Detect which cell encompasses the target text, then output its [X, Y] center coordinate. 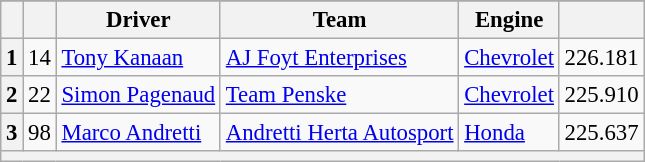
Team [339, 20]
Engine [509, 20]
14 [40, 58]
Marco Andretti [138, 133]
3 [12, 133]
226.181 [602, 58]
Tony Kanaan [138, 58]
AJ Foyt Enterprises [339, 58]
225.910 [602, 95]
Honda [509, 133]
Simon Pagenaud [138, 95]
Andretti Herta Autosport [339, 133]
Driver [138, 20]
2 [12, 95]
225.637 [602, 133]
Team Penske [339, 95]
22 [40, 95]
98 [40, 133]
1 [12, 58]
